Search for the cell housing the specified text and yield its [X, Y] center coordinate. 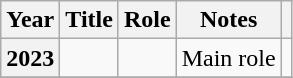
Role [147, 20]
Title [90, 20]
2023 [30, 58]
Notes [228, 20]
Year [30, 20]
Main role [228, 58]
